Provide the [x, y] coordinate of the cell's center where the given text is located.  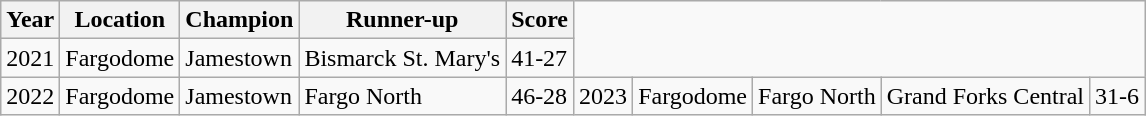
Score [540, 20]
Runner-up [402, 20]
Champion [240, 20]
41-27 [540, 58]
31-6 [1118, 96]
2023 [604, 96]
Year [30, 20]
2021 [30, 58]
2022 [30, 96]
Bismarck St. Mary's [402, 58]
46-28 [540, 96]
Location [120, 20]
Grand Forks Central [985, 96]
